Return the [x, y] coordinate for the center point of the cell that contains the specified text.  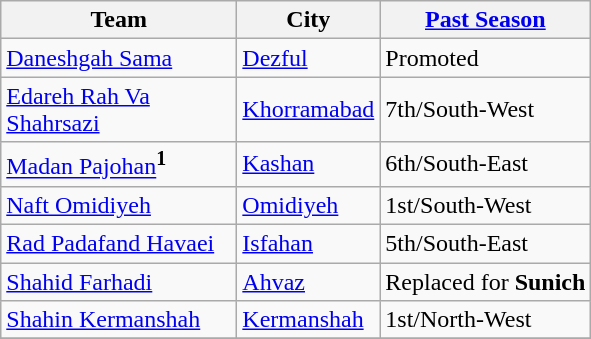
Rad Padafand Havaei [119, 244]
7th/South-West [486, 110]
5th/South-East [486, 244]
Isfahan [308, 244]
6th/South-East [486, 164]
Past Season [486, 20]
Replaced for Sunich [486, 282]
Naft Omidiyeh [119, 205]
Dezful [308, 58]
Madan Pajohan1 [119, 164]
Khorramabad [308, 110]
Edareh Rah Va Shahrsazi [119, 110]
Daneshgah Sama [119, 58]
Kermanshah [308, 320]
1st/South-West [486, 205]
Shahin Kermanshah [119, 320]
1st/North-West [486, 320]
City [308, 20]
Team [119, 20]
Shahid Farhadi [119, 282]
Omidiyeh [308, 205]
Ahvaz [308, 282]
Kashan [308, 164]
Promoted [486, 58]
